Search for the cell housing the specified text and yield its (X, Y) center coordinate. 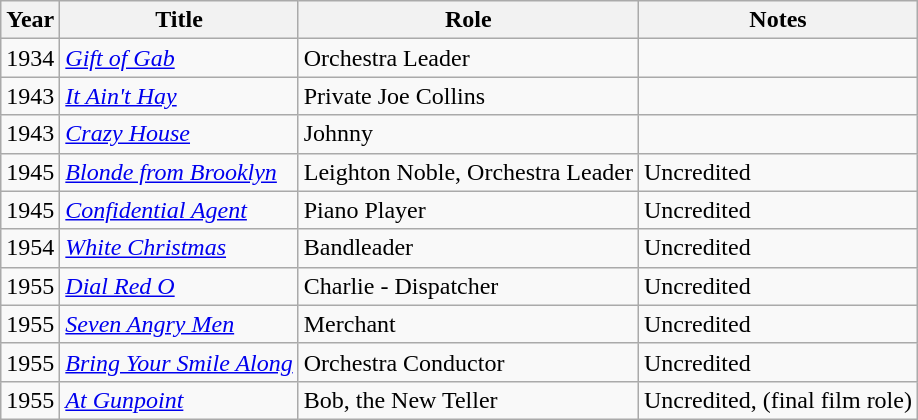
1954 (30, 248)
Piano Player (468, 210)
Johnny (468, 134)
Uncredited, (final film role) (778, 400)
Orchestra Leader (468, 58)
Leighton Noble, Orchestra Leader (468, 172)
1934 (30, 58)
Merchant (468, 324)
Title (179, 20)
Private Joe Collins (468, 96)
Dial Red O (179, 286)
Bandleader (468, 248)
Bring Your Smile Along (179, 362)
Bob, the New Teller (468, 400)
Confidential Agent (179, 210)
Orchestra Conductor (468, 362)
Crazy House (179, 134)
White Christmas (179, 248)
At Gunpoint (179, 400)
Year (30, 20)
Notes (778, 20)
Blonde from Brooklyn (179, 172)
Gift of Gab (179, 58)
It Ain't Hay (179, 96)
Charlie - Dispatcher (468, 286)
Role (468, 20)
Seven Angry Men (179, 324)
